Provide the [X, Y] coordinate of the cell's center where the given text is located.  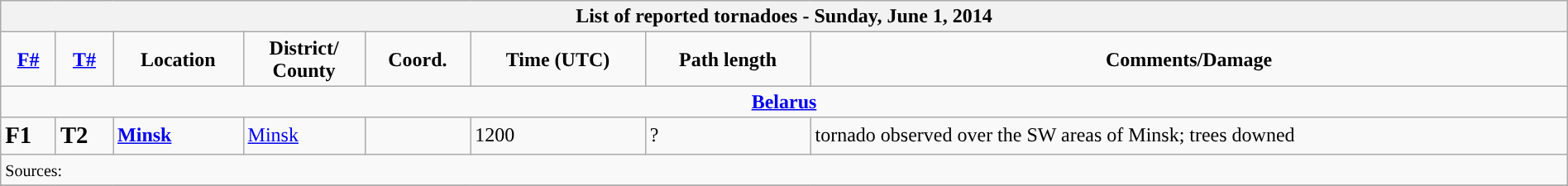
Belarus [784, 102]
Sources: [784, 169]
? [728, 136]
T# [84, 60]
F# [28, 60]
List of reported tornadoes - Sunday, June 1, 2014 [784, 17]
Location [179, 60]
Time (UTC) [557, 60]
F1 [28, 136]
1200 [557, 136]
tornado observed over the SW areas of Minsk; trees downed [1189, 136]
T2 [84, 136]
District/County [304, 60]
Coord. [418, 60]
Path length [728, 60]
Comments/Damage [1189, 60]
